Scan for the cell matching the given text and deliver its [X, Y] coordinate at center. 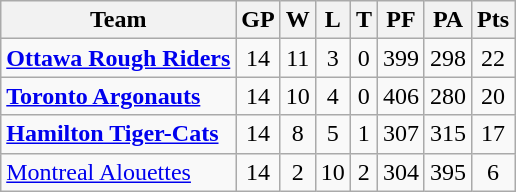
Hamilton Tiger-Cats [118, 134]
298 [448, 58]
W [298, 20]
280 [448, 96]
6 [494, 172]
PA [448, 20]
304 [400, 172]
395 [448, 172]
Team [118, 20]
307 [400, 134]
8 [298, 134]
GP [258, 20]
315 [448, 134]
4 [332, 96]
T [364, 20]
3 [332, 58]
PF [400, 20]
Pts [494, 20]
1 [364, 134]
Ottawa Rough Riders [118, 58]
L [332, 20]
Montreal Alouettes [118, 172]
17 [494, 134]
11 [298, 58]
406 [400, 96]
20 [494, 96]
5 [332, 134]
399 [400, 58]
22 [494, 58]
Toronto Argonauts [118, 96]
